Determine the (X, Y) coordinate at the center of the cell enclosing the given text.  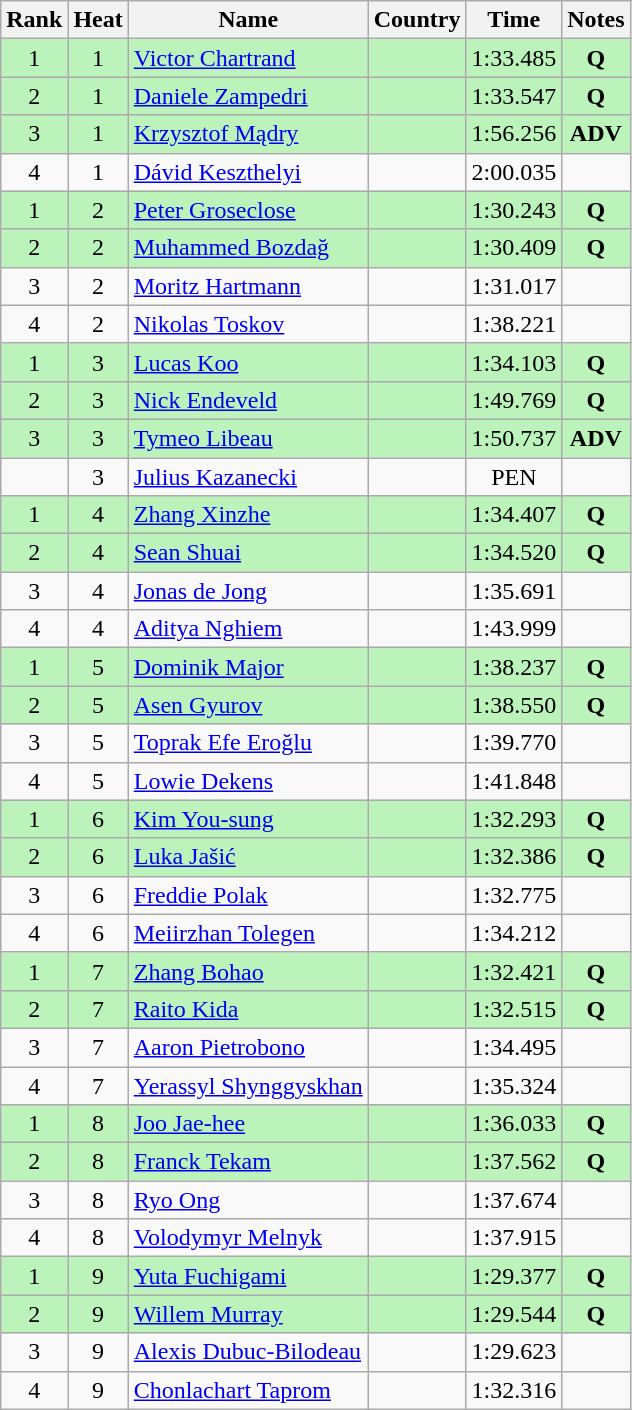
1:37.915 (514, 1238)
Lowie Dekens (248, 781)
Toprak Efe Eroğlu (248, 743)
1:36.033 (514, 1124)
1:29.623 (514, 1352)
Yuta Fuchigami (248, 1276)
1:35.324 (514, 1085)
Krzysztof Mądry (248, 134)
Raito Kida (248, 1009)
Franck Tekam (248, 1162)
Daniele Zampedri (248, 96)
2:00.035 (514, 172)
1:32.293 (514, 819)
Tymeo Libeau (248, 438)
Moritz Hartmann (248, 286)
PEN (514, 477)
Name (248, 20)
1:49.769 (514, 400)
1:37.562 (514, 1162)
Time (514, 20)
1:31.017 (514, 286)
Zhang Xinzhe (248, 515)
Joo Jae-hee (248, 1124)
1:35.691 (514, 591)
1:34.495 (514, 1047)
Sean Shuai (248, 553)
1:33.547 (514, 96)
1:34.212 (514, 933)
1:29.544 (514, 1314)
Alexis Dubuc-Bilodeau (248, 1352)
1:30.243 (514, 210)
1:32.386 (514, 857)
Jonas de Jong (248, 591)
Chonlachart Taprom (248, 1390)
Julius Kazanecki (248, 477)
Heat (98, 20)
Freddie Polak (248, 895)
1:41.848 (514, 781)
Yerassyl Shynggyskhan (248, 1085)
Zhang Bohao (248, 971)
1:32.515 (514, 1009)
Asen Gyurov (248, 705)
Dávid Keszthelyi (248, 172)
Victor Chartrand (248, 58)
Lucas Koo (248, 362)
Meiirzhan Tolegen (248, 933)
Dominik Major (248, 667)
Muhammed Bozdağ (248, 248)
1:33.485 (514, 58)
1:38.221 (514, 324)
1:32.421 (514, 971)
1:56.256 (514, 134)
1:32.316 (514, 1390)
Notes (596, 20)
Kim You-sung (248, 819)
1:34.407 (514, 515)
1:43.999 (514, 629)
1:34.103 (514, 362)
1:29.377 (514, 1276)
Country (417, 20)
Luka Jašić (248, 857)
1:38.237 (514, 667)
Aditya Nghiem (248, 629)
Ryo Ong (248, 1200)
1:50.737 (514, 438)
Willem Murray (248, 1314)
Rank (34, 20)
1:34.520 (514, 553)
1:39.770 (514, 743)
Nikolas Toskov (248, 324)
Aaron Pietrobono (248, 1047)
Peter Groseclose (248, 210)
1:30.409 (514, 248)
1:32.775 (514, 895)
1:37.674 (514, 1200)
Volodymyr Melnyk (248, 1238)
1:38.550 (514, 705)
Nick Endeveld (248, 400)
